Locate the cell with the specified text and output its (x, y) center coordinate. 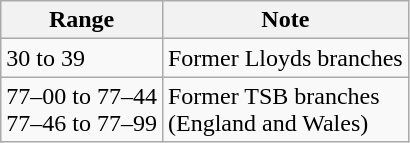
30 to 39 (82, 58)
Former TSB branches (England and Wales) (285, 110)
Range (82, 20)
Note (285, 20)
Former Lloyds branches (285, 58)
77–00 to 77–4477–46 to 77–99 (82, 110)
